Determine the (X, Y) coordinate at the center of the cell enclosing the given text.  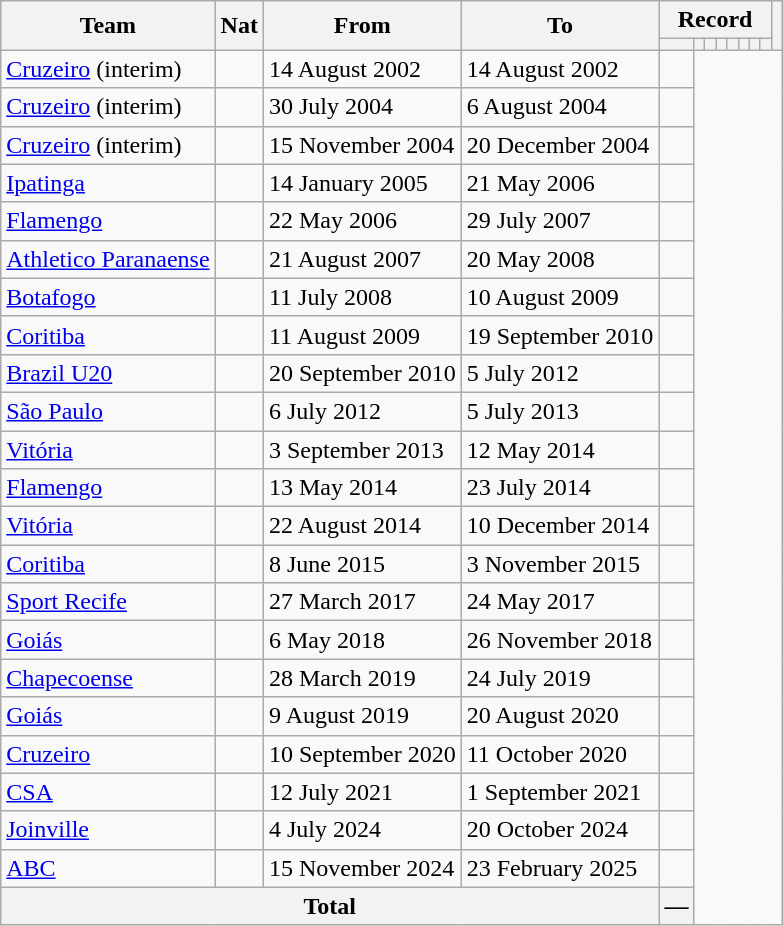
27 March 2017 (362, 602)
4 July 2024 (362, 830)
20 September 2010 (362, 373)
São Paulo (108, 411)
Total (330, 906)
24 May 2017 (560, 602)
19 September 2010 (560, 335)
Cruzeiro (108, 754)
11 August 2009 (362, 335)
12 May 2014 (560, 449)
3 September 2013 (362, 449)
22 May 2006 (362, 221)
— (676, 906)
30 July 2004 (362, 107)
23 February 2025 (560, 868)
Brazil U20 (108, 373)
10 December 2014 (560, 526)
28 March 2019 (362, 678)
Team (108, 26)
Joinville (108, 830)
29 July 2007 (560, 221)
Botafogo (108, 297)
26 November 2018 (560, 640)
8 June 2015 (362, 564)
15 November 2024 (362, 868)
9 August 2019 (362, 716)
10 August 2009 (560, 297)
22 August 2014 (362, 526)
To (560, 26)
5 July 2013 (560, 411)
From (362, 26)
Sport Recife (108, 602)
14 January 2005 (362, 183)
3 November 2015 (560, 564)
Record (715, 20)
Athletico Paranaense (108, 259)
11 July 2008 (362, 297)
10 September 2020 (362, 754)
6 May 2018 (362, 640)
Ipatinga (108, 183)
12 July 2021 (362, 792)
15 November 2004 (362, 145)
Nat (239, 26)
Chapecoense (108, 678)
20 August 2020 (560, 716)
6 August 2004 (560, 107)
13 May 2014 (362, 488)
6 July 2012 (362, 411)
ABC (108, 868)
20 May 2008 (560, 259)
20 October 2024 (560, 830)
24 July 2019 (560, 678)
21 May 2006 (560, 183)
11 October 2020 (560, 754)
21 August 2007 (362, 259)
CSA (108, 792)
23 July 2014 (560, 488)
5 July 2012 (560, 373)
1 September 2021 (560, 792)
20 December 2004 (560, 145)
